For the text-containing cell, return its midpoint in (X, Y) coordinate format. 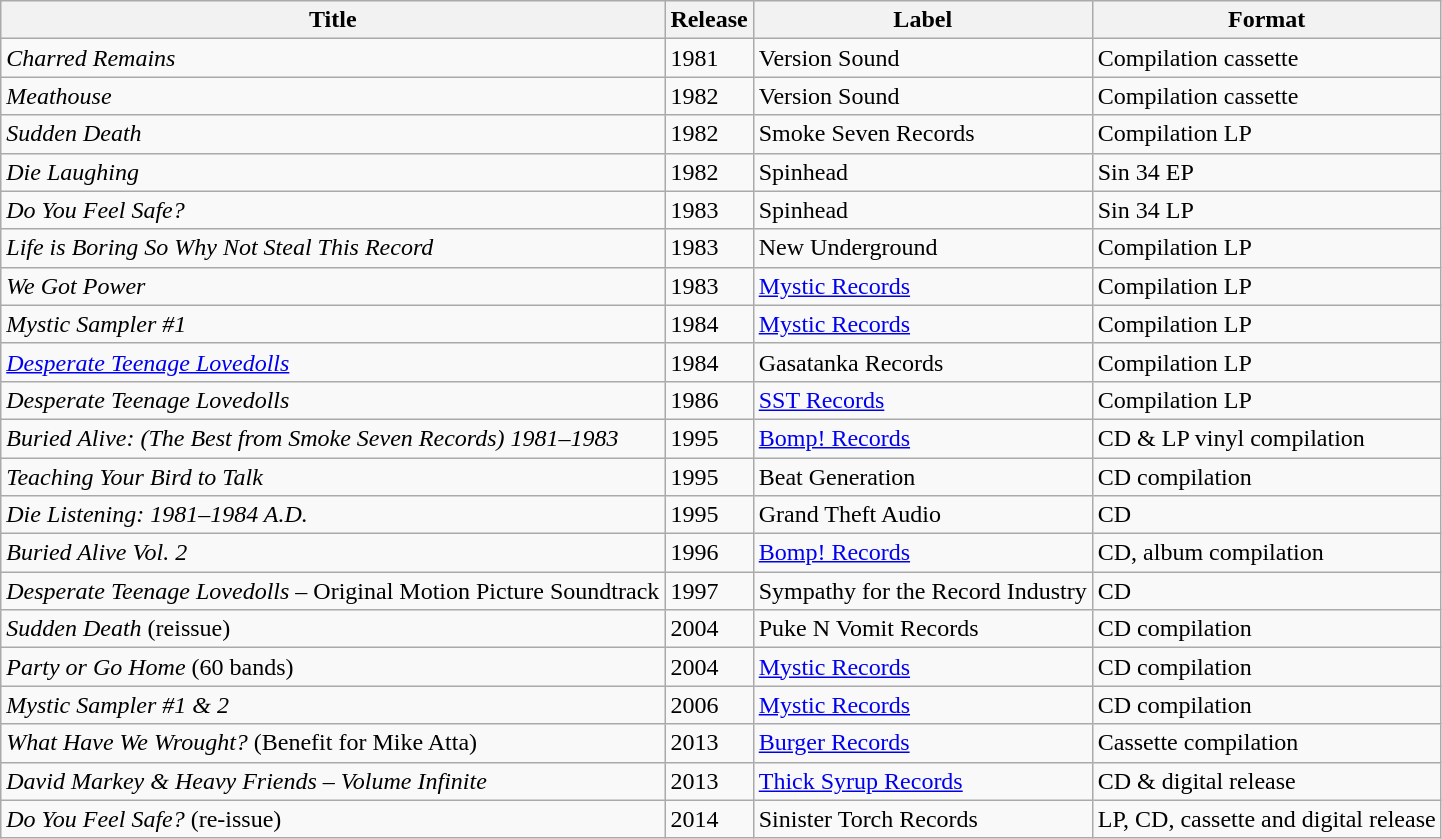
Label (922, 20)
SST Records (922, 400)
Life is Boring So Why Not Steal This Record (333, 248)
Meathouse (333, 96)
1997 (709, 591)
LP, CD, cassette and digital release (1266, 819)
Teaching Your Bird to Talk (333, 477)
Sudden Death (reissue) (333, 629)
Burger Records (922, 743)
Do You Feel Safe? (re-issue) (333, 819)
Thick Syrup Records (922, 781)
Die Laughing (333, 172)
1986 (709, 400)
Sympathy for the Record Industry (922, 591)
Smoke Seven Records (922, 134)
Do You Feel Safe? (333, 210)
Buried Alive: (The Best from Smoke Seven Records) 1981–1983 (333, 438)
Party or Go Home (60 bands) (333, 667)
Puke N Vomit Records (922, 629)
What Have We Wrought? (Benefit for Mike Atta) (333, 743)
Sin 34 EP (1266, 172)
Sinister Torch Records (922, 819)
Release (709, 20)
Mystic Sampler #1 (333, 324)
1996 (709, 553)
1981 (709, 58)
Sin 34 LP (1266, 210)
Format (1266, 20)
Cassette compilation (1266, 743)
Buried Alive Vol. 2 (333, 553)
2014 (709, 819)
Charred Remains (333, 58)
New Underground (922, 248)
Desperate Teenage Lovedolls – Original Motion Picture Soundtrack (333, 591)
CD & digital release (1266, 781)
CD, album compilation (1266, 553)
Title (333, 20)
Mystic Sampler #1 & 2 (333, 705)
We Got Power (333, 286)
Gasatanka Records (922, 362)
David Markey & Heavy Friends – Volume Infinite (333, 781)
Grand Theft Audio (922, 515)
Sudden Death (333, 134)
Die Listening: 1981–1984 A.D. (333, 515)
2006 (709, 705)
Beat Generation (922, 477)
CD & LP vinyl compilation (1266, 438)
